From the cell containing the given text, extract its center point as [X, Y] coordinate. 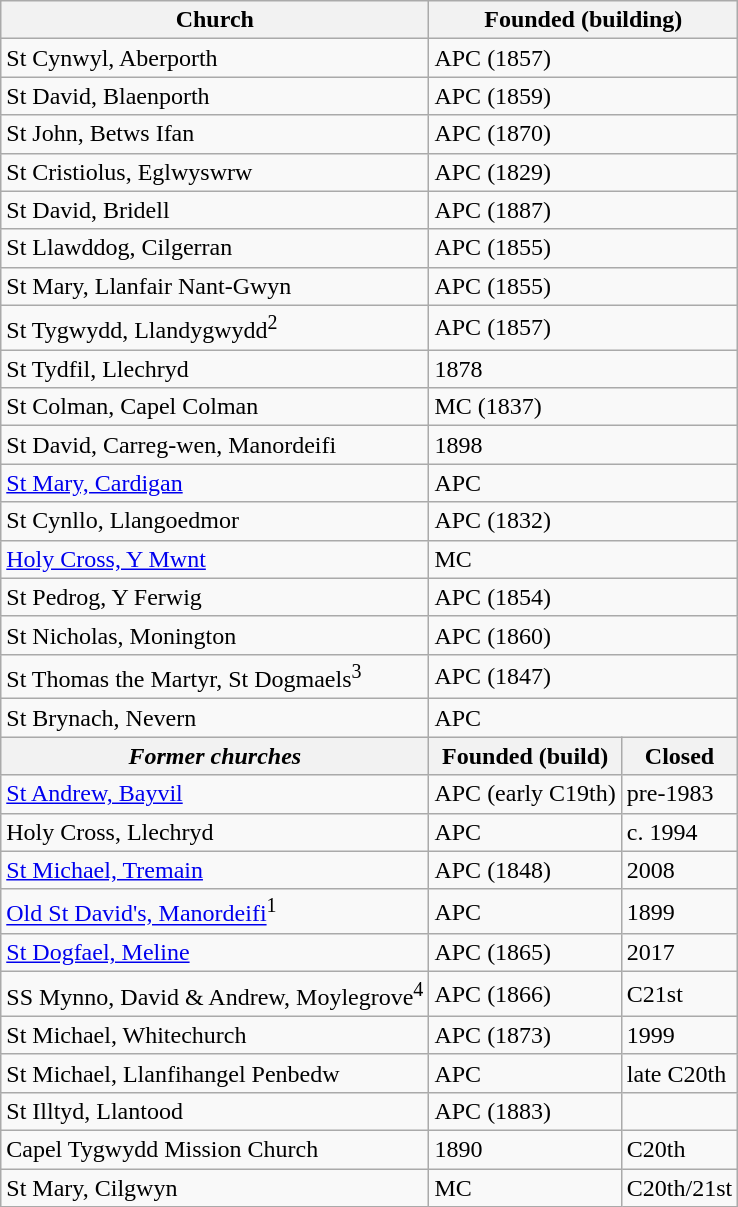
APC (1854) [584, 597]
Church [215, 20]
St David, Carreg-wen, Manordeifi [215, 445]
1890 [525, 1150]
APC (1829) [584, 172]
Holy Cross, Llechryd [215, 832]
St Mary, Cardigan [215, 483]
C21st [679, 994]
1899 [679, 912]
APC (1870) [584, 134]
Holy Cross, Y Mwnt [215, 559]
APC (1866) [525, 994]
Founded (building) [584, 20]
St Andrew, Bayvil [215, 794]
late C20th [679, 1073]
APC (1848) [525, 870]
St Llawddog, Cilgerran [215, 248]
Founded (build) [525, 756]
1878 [584, 369]
Capel Tygwydd Mission Church [215, 1150]
St Michael, Llanfihangel Penbedw [215, 1073]
Old St David's, Manordeifi1 [215, 912]
St Tydfil, Llechryd [215, 369]
St Michael, Tremain [215, 870]
APC (1832) [584, 521]
St Illtyd, Llantood [215, 1111]
St Mary, Llanfair Nant-Gwyn [215, 286]
2008 [679, 870]
St Pedrog, Y Ferwig [215, 597]
SS Mynno, David & Andrew, Moylegrove4 [215, 994]
St Cynwyl, Aberporth [215, 58]
APC (1865) [525, 953]
Former churches [215, 756]
APC (1887) [584, 210]
St Cynllo, Llangoedmor [215, 521]
St Mary, Cilgwyn [215, 1188]
MC (1837) [584, 407]
APC (early C19th) [525, 794]
St David, Bridell [215, 210]
APC (1859) [584, 96]
pre-1983 [679, 794]
APC (1873) [525, 1035]
St David, Blaenporth [215, 96]
St Nicholas, Monington [215, 635]
2017 [679, 953]
St Michael, Whitechurch [215, 1035]
c. 1994 [679, 832]
St John, Betws Ifan [215, 134]
1999 [679, 1035]
St Dogfael, Meline [215, 953]
C20th/21st [679, 1188]
C20th [679, 1150]
Closed [679, 756]
St Cristiolus, Eglwyswrw [215, 172]
APC (1847) [584, 676]
St Thomas the Martyr, St Dogmaels3 [215, 676]
St Colman, Capel Colman [215, 407]
1898 [584, 445]
APC (1860) [584, 635]
St Brynach, Nevern [215, 718]
APC (1883) [525, 1111]
St Tygwydd, Llandygwydd2 [215, 328]
